For the text-containing cell, return its midpoint in (X, Y) coordinate format. 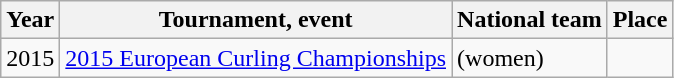
Place (640, 20)
National team (530, 20)
2015 (30, 58)
(women) (530, 58)
Tournament, event (256, 20)
Year (30, 20)
2015 European Curling Championships (256, 58)
